Extract the [x, y] coordinate from the center of the cell holding the provided text.  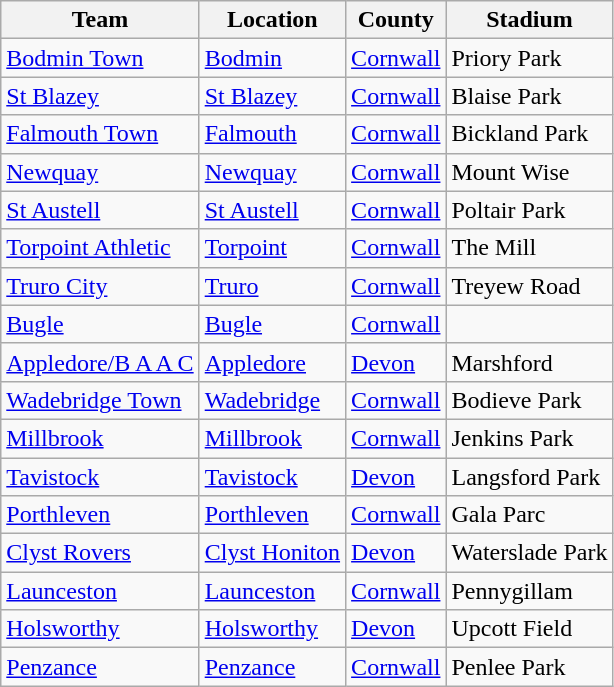
Priory Park [530, 58]
Bickland Park [530, 134]
County [396, 20]
Bodieve Park [530, 400]
Truro [272, 286]
Location [272, 20]
Clyst Rovers [100, 553]
Falmouth [272, 134]
Gala Parc [530, 515]
Torpoint Athletic [100, 248]
Treyew Road [530, 286]
Truro City [100, 286]
Appledore/B A A C [100, 362]
Marshford [530, 362]
Clyst Honiton [272, 553]
The Mill [530, 248]
Penlee Park [530, 667]
Team [100, 20]
Stadium [530, 20]
Wadebridge [272, 400]
Bodmin Town [100, 58]
Mount Wise [530, 172]
Torpoint [272, 248]
Blaise Park [530, 96]
Wadebridge Town [100, 400]
Upcott Field [530, 629]
Jenkins Park [530, 438]
Waterslade Park [530, 553]
Falmouth Town [100, 134]
Langsford Park [530, 477]
Appledore [272, 362]
Pennygillam [530, 591]
Bodmin [272, 58]
Poltair Park [530, 210]
